Provide the [X, Y] coordinate of the cell's center where the given text is located.  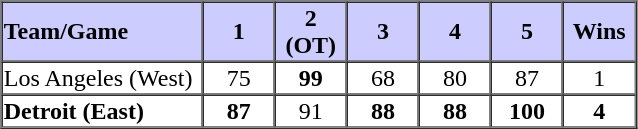
5 [527, 32]
3 [383, 32]
2 (OT) [311, 32]
Team/Game [102, 32]
68 [383, 78]
99 [311, 78]
75 [239, 78]
Detroit (East) [102, 110]
91 [311, 110]
80 [455, 78]
100 [527, 110]
Los Angeles (West) [102, 78]
Wins [599, 32]
